Provide the (X, Y) coordinate of the cell's center where the given text is located.  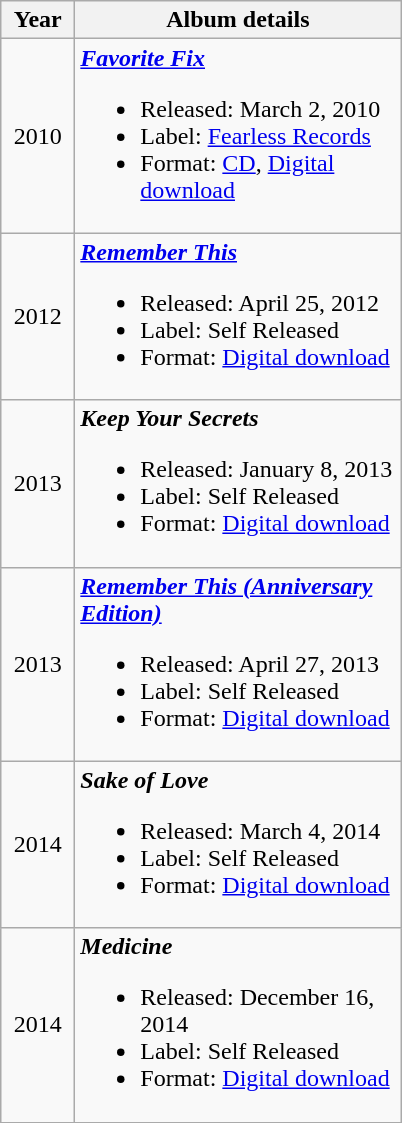
Keep Your SecretsReleased: January 8, 2013Label: Self ReleasedFormat: Digital download (238, 484)
MedicineReleased: December 16, 2014Label: Self ReleasedFormat: Digital download (238, 1025)
2010 (38, 136)
Remember This (Anniversary Edition)Released: April 27, 2013Label: Self ReleasedFormat: Digital download (238, 664)
Favorite FixReleased: March 2, 2010Label: Fearless RecordsFormat: CD, Digital download (238, 136)
2012 (38, 316)
Album details (238, 20)
Remember ThisReleased: April 25, 2012Label: Self ReleasedFormat: Digital download (238, 316)
Sake of LoveReleased: March 4, 2014Label: Self ReleasedFormat: Digital download (238, 844)
Year (38, 20)
